Capture the cell that displays the provided text and extract its (x, y) central coordinate. 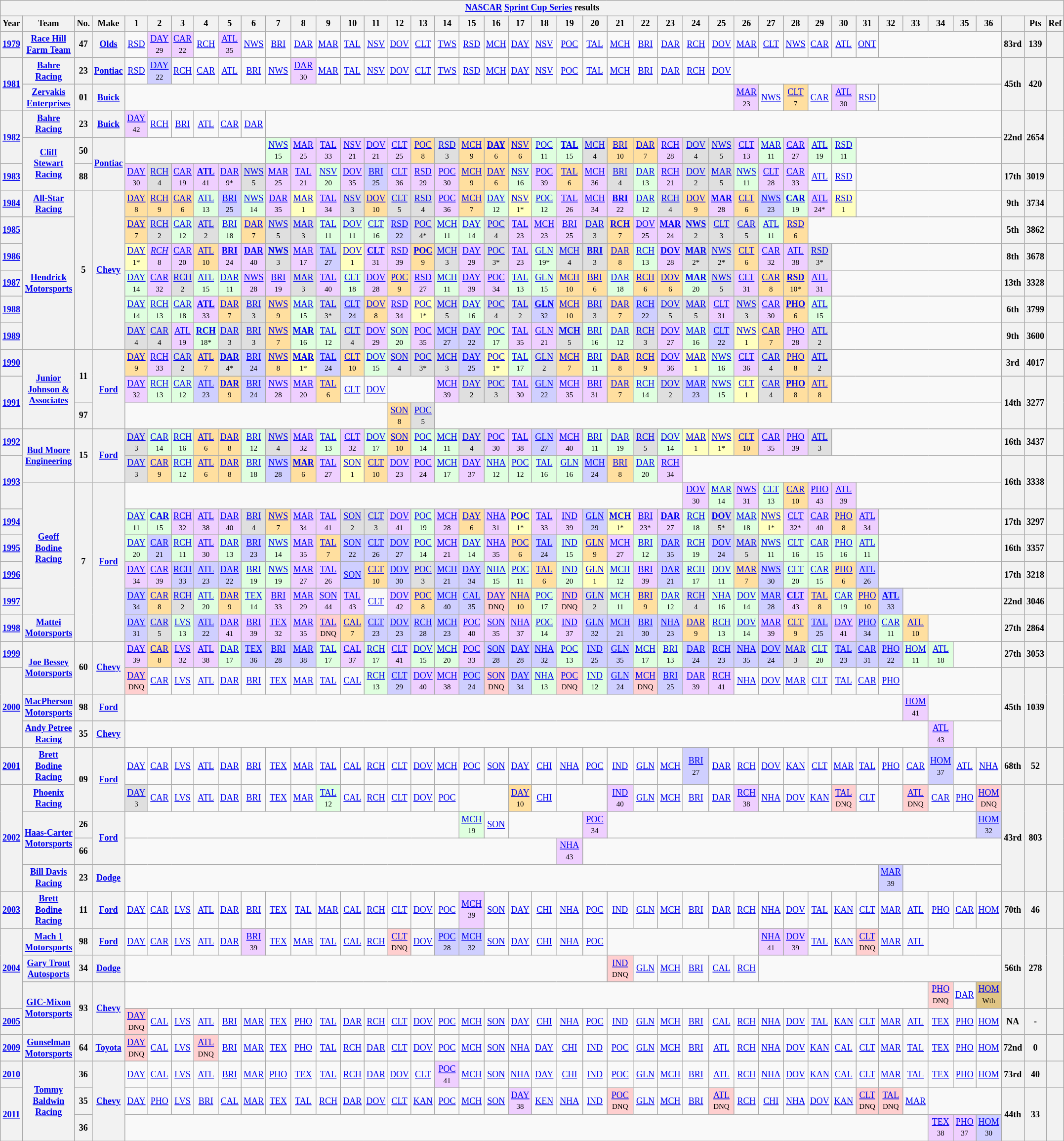
14th (1013, 402)
SONDNQ (496, 681)
POC33 (472, 655)
CAR40 (819, 522)
Gary Trout Autosports (48, 969)
RCH12 (183, 469)
RCH19 (696, 549)
CLT4 (352, 336)
DOV5* (722, 522)
BRI30 (646, 628)
DAY30 (136, 177)
3799 (1035, 310)
CAL7 (352, 628)
Race Hill Farm Team (48, 44)
3053 (1035, 655)
NHA23 (670, 628)
TEX32 (278, 628)
DOV4 (696, 151)
Joe Bessey Motorsports (48, 668)
MAR6 (303, 469)
RCH23 (722, 655)
ATL3 (819, 442)
IND12 (595, 681)
31 (867, 24)
RCH21 (670, 177)
MacPherson Motorsports (48, 708)
NSV16 (520, 177)
ATL13 (205, 204)
TEX36 (254, 655)
DOV39 (796, 942)
DOV36 (670, 363)
KEN (544, 1101)
5th (1013, 230)
139 (1035, 44)
RCH7 (620, 230)
CLT24 (352, 310)
PHO37 (964, 1128)
MCH28 (447, 522)
CAR22 (183, 44)
NWS31 (746, 496)
NWS19 (278, 575)
BRI27 (696, 766)
RSD34 (400, 310)
RSD22 (400, 230)
POC35 (423, 336)
83rd (1013, 44)
09 (83, 779)
Mattei Motorsports (48, 628)
1995 (12, 549)
NSV6 (520, 151)
DOV25 (646, 230)
93 (83, 1008)
TAL7 (328, 549)
30 (844, 24)
DAY12 (496, 204)
ONT (867, 44)
56th (1013, 969)
CLT5 (400, 204)
21 (620, 24)
MCH34 (595, 204)
CAL35 (472, 601)
1998 (12, 628)
MCH36 (595, 177)
POC36 (447, 204)
NHA12 (496, 469)
GLN16 (570, 469)
14 (447, 24)
32 (891, 24)
HOMDNQ (989, 798)
19 (570, 24)
PHO39 (796, 442)
DAY16 (472, 310)
4017 (1035, 363)
RSD27 (423, 283)
12 (400, 24)
HOM32 (989, 825)
NASCAR Sprint Cup Series results (532, 8)
0 (1035, 1048)
- (1035, 1021)
CAR14 (160, 442)
IND20 (570, 575)
1992 (12, 442)
ATL43 (941, 734)
MCH1* (620, 522)
CAR7 (771, 336)
MAR32 (303, 442)
16 (496, 24)
GLN1 (595, 575)
No. (83, 24)
DOV41 (400, 522)
1988 (12, 310)
MCH35 (570, 389)
Hendrick Motorsports (48, 283)
DAR27 (670, 522)
RCH16 (183, 442)
24 (696, 24)
ATL41 (205, 177)
NSV1* (520, 204)
3357 (1035, 549)
DOV10 (376, 204)
1986 (12, 256)
CLT25 (400, 151)
POC41 (447, 1075)
DAR4* (230, 363)
RCH11 (183, 549)
TAL40 (328, 283)
HOM11 (916, 655)
1990 (12, 363)
SON35 (496, 628)
POC39 (544, 177)
DAR19 (620, 442)
DAY8 (136, 204)
DAR18 (620, 283)
DAR41 (230, 628)
SON20 (400, 336)
50 (83, 151)
PHO16 (844, 549)
Phoenix Racing (48, 798)
97 (83, 416)
RSD39 (400, 256)
BRI23 (254, 549)
PHO34 (867, 628)
TAL25 (819, 628)
HOMWth (989, 995)
2005 (12, 1021)
CAR10 (796, 496)
POC28 (447, 942)
SON10 (400, 442)
DAY41 (844, 628)
PHO28 (796, 336)
CLT43 (796, 601)
13th (1013, 283)
1981 (12, 84)
01 (83, 97)
DAY38 (520, 1101)
TEX38 (941, 1128)
NHA31 (496, 522)
DAY11 (136, 522)
DOV21 (376, 151)
NWS2* (722, 256)
MAR34 (303, 522)
MAR15 (303, 310)
TAL30 (520, 389)
1979 (12, 44)
CLT1 (746, 389)
BRI9 (646, 601)
TAL15 (570, 151)
ATL26 (867, 575)
60 (83, 668)
NSV20 (328, 177)
TAL3* (328, 310)
52 (1035, 766)
1039 (1035, 708)
MAR24 (670, 230)
IND40 (620, 798)
CLT32* (796, 522)
GLN15 (544, 283)
CLT29 (400, 681)
GLN29 (595, 522)
DOV35 (352, 177)
RCH14 (646, 389)
NWS2 (696, 230)
73rd (1013, 1075)
MAR27 (303, 575)
DAR9* (230, 177)
NHA15 (496, 575)
NHA10 (520, 601)
GLN19* (544, 256)
3600 (1035, 336)
CAR39 (160, 575)
1999 (12, 655)
3297 (1035, 522)
CLT18 (352, 283)
POC19 (423, 522)
CAR11 (891, 628)
13 (423, 24)
Team (48, 24)
BRI28 (278, 655)
ATL35 (230, 44)
3862 (1035, 230)
PHO43 (819, 496)
3 (183, 24)
RCH6 (646, 283)
Bud Moore Engineering (48, 456)
DAY20 (136, 549)
IND15 (570, 549)
HOM37 (941, 766)
MCH19 (472, 825)
MCH12 (620, 575)
22 (646, 24)
GLN21 (544, 336)
RCH41 (722, 681)
NHA41 (771, 942)
CLT7 (796, 97)
RSD11 (844, 151)
BRI23* (646, 522)
1989 (12, 336)
SON4 (400, 363)
RCH32 (183, 522)
DAR39 (696, 681)
6 (254, 24)
3328 (1035, 283)
CAR35 (771, 442)
DAY31 (136, 628)
72nd (1013, 1048)
40 (1035, 1075)
8th (1013, 256)
MCH38 (447, 681)
CLT32 (352, 442)
MCH32 (472, 942)
IND37 (570, 628)
BRI16 (595, 336)
NWS9 (278, 310)
2000 (12, 708)
803 (1035, 838)
3218 (1035, 575)
TAL16 (544, 469)
SON44 (328, 601)
CAR18 (183, 310)
6th (1013, 310)
Olds (109, 44)
Year (12, 24)
DAR20 (646, 469)
CAR33 (796, 177)
Tommy Baldwin Racing (48, 1101)
NWS23 (771, 204)
GLN35 (620, 655)
RCH18 (696, 522)
Pts (1035, 24)
2010 (12, 1075)
43rd (1013, 838)
CAR20 (183, 256)
BRI22 (620, 204)
DAY28 (520, 655)
RCH34 (670, 469)
IND39 (570, 522)
TEX14 (254, 601)
NSV3 (352, 204)
DOV9 (696, 204)
18 (544, 24)
CAL37 (352, 655)
NHA43 (570, 851)
ATL22 (205, 628)
TAL2 (520, 310)
MAR29 (303, 601)
3734 (1035, 204)
TAL21 (303, 177)
CLT26 (376, 549)
2004 (12, 969)
2003 (12, 910)
2009 (12, 1048)
DAY32 (136, 389)
MAR7 (746, 575)
LVS32 (183, 655)
TAL43 (352, 601)
GLN24 (620, 681)
CAR2 (183, 363)
DOV40 (423, 681)
4 (205, 24)
DOV5 (670, 310)
SON28 (496, 655)
CAR31 (867, 655)
DAR21 (670, 575)
RSD10* (796, 283)
Haas-Carter Motorsports (48, 838)
DAY25 (472, 363)
BRI6 (595, 283)
CLT9 (796, 628)
IND25 (595, 655)
RSD3* (819, 256)
POC6 (520, 549)
Zervakis Enterprises (48, 97)
DAY10 (520, 798)
3rd (1013, 363)
DAR11 (230, 283)
POC40 (472, 628)
BRI33 (278, 601)
DOV29 (376, 336)
HOM30 (989, 1128)
DAY9 (136, 363)
1983 (12, 177)
POC5 (423, 416)
10 (352, 24)
RCH38 (746, 798)
PHO10 (867, 601)
Make (109, 24)
1994 (12, 522)
DOV1 (352, 256)
88 (83, 177)
Ref (1055, 24)
Toyota (109, 1048)
POC13 (570, 655)
RSD1 (844, 204)
RCH22 (646, 310)
NWS1 (746, 336)
MAR1* (303, 363)
Bill Davis Racing (48, 878)
SON22 (352, 549)
8 (303, 24)
Mach 1 Motorsports (48, 942)
NWS8 (278, 363)
DOV17 (376, 442)
CAR27 (796, 151)
25 (722, 24)
2654 (1035, 137)
TAL38 (520, 442)
278 (1035, 969)
1991 (12, 402)
DAY7 (136, 230)
DAY42 (136, 124)
NHA37 (520, 628)
SON2 (352, 522)
1982 (12, 137)
GLN9 (595, 549)
CAR30 (771, 310)
20 (595, 24)
GLN27 (544, 442)
MAR17 (303, 256)
Gunselman Motorsports (48, 1048)
RSD29 (423, 177)
3437 (1035, 442)
Junior Johnson & Associates (48, 389)
3277 (1035, 402)
1984 (12, 204)
TAL35 (520, 336)
ATL31 (819, 283)
NA (1013, 1021)
47 (83, 44)
DOV8 (376, 310)
17 (520, 24)
SON1 (352, 469)
NWS30 (771, 575)
LVS13 (183, 628)
RSD6 (796, 230)
ATL7 (205, 363)
RCH5 (646, 442)
NHA32 (544, 655)
CLT41 (400, 655)
3046 (1035, 601)
RCH18* (205, 336)
2002 (12, 838)
27 (771, 24)
TAL34 (328, 204)
MCH24 (595, 469)
ATL20 (205, 601)
DOV6 (670, 283)
BRI8 (620, 469)
ATL18 (941, 655)
NHA16 (722, 601)
DAR24 (696, 655)
46 (1035, 910)
NWS4 (278, 442)
MAR14 (722, 496)
TAL11 (328, 230)
DOV42 (400, 601)
1987 (12, 283)
1996 (12, 575)
MCHDNQ (646, 681)
1985 (12, 230)
MAR11 (771, 151)
2001 (12, 766)
RSD4 (423, 204)
Geoff Bodine Racing (48, 549)
Andy Petree Racing (48, 734)
44th (1013, 1114)
RSD3 (447, 151)
2011 (12, 1114)
1997 (12, 601)
DAY1* (136, 256)
DAY2 (472, 389)
DAR30 (303, 71)
2 (160, 24)
1 (136, 24)
ATL8 (819, 389)
CAR21 (160, 549)
TAL8 (819, 601)
ATL39 (844, 496)
BRI13 (670, 655)
SON8 (400, 416)
CLT22 (722, 336)
HOM41 (916, 708)
TAL41 (328, 522)
CLT28 (771, 177)
ATL24* (819, 204)
420 (1035, 84)
MCH20 (447, 655)
Cliff Stewart Racing (48, 164)
MAR2* (696, 256)
66 (83, 851)
DAY37 (472, 469)
CAR6 (183, 204)
28 (796, 24)
MAR18 (746, 522)
68th (1013, 766)
NHA13 (544, 681)
NSV21 (352, 151)
1993 (12, 482)
70th (1013, 910)
DAR17 (230, 655)
29 (819, 24)
All-Star Racing (48, 204)
3338 (1035, 482)
PHODNQ (941, 995)
DAR22 (230, 575)
ATL34 (867, 522)
PHO22 (891, 655)
2864 (1035, 628)
RCH3 (646, 336)
RCH8 (160, 256)
3019 (1035, 177)
CAR9 (160, 469)
3678 (1035, 256)
POC4* (423, 230)
NWS16 (722, 363)
GLN22 (544, 389)
BRI31 (595, 389)
GIC-Mixon Motorsports (48, 1008)
64 (83, 1048)
BRI10 (620, 151)
MAR38 (303, 655)
9 (328, 24)
CLT23 (376, 628)
